Search for the cell housing the specified text and yield its (X, Y) center coordinate. 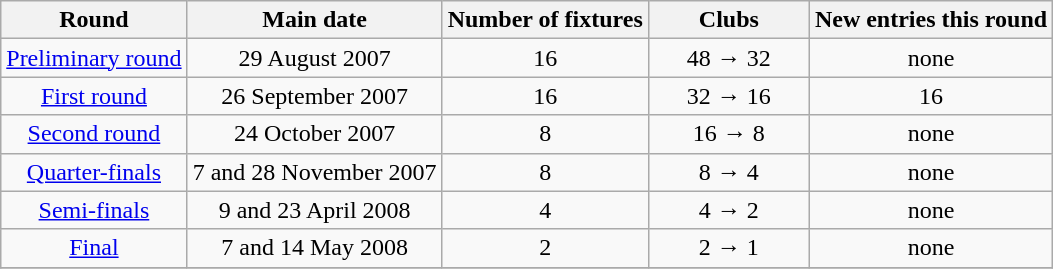
48 → 32 (728, 58)
Final (94, 248)
7 and 14 May 2008 (314, 248)
Second round (94, 134)
7 and 28 November 2007 (314, 172)
26 September 2007 (314, 96)
Main date (314, 20)
16 → 8 (728, 134)
29 August 2007 (314, 58)
2 → 1 (728, 248)
Semi-finals (94, 210)
8 → 4 (728, 172)
4 → 2 (728, 210)
Preliminary round (94, 58)
New entries this round (930, 20)
Round (94, 20)
First round (94, 96)
Clubs (728, 20)
Number of fixtures (545, 20)
4 (545, 210)
9 and 23 April 2008 (314, 210)
Quarter-finals (94, 172)
32 → 16 (728, 96)
2 (545, 248)
24 October 2007 (314, 134)
